Detect which cell encompasses the target text, then output its (x, y) center coordinate. 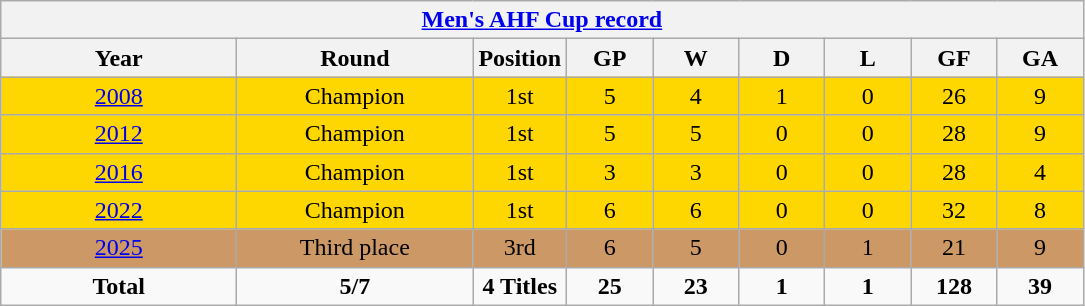
Year (119, 58)
Total (119, 286)
8 (1040, 210)
23 (696, 286)
32 (954, 210)
21 (954, 248)
26 (954, 96)
Men's AHF Cup record (542, 20)
3rd (520, 248)
25 (610, 286)
5/7 (355, 286)
W (696, 58)
2008 (119, 96)
4 Titles (520, 286)
Position (520, 58)
GF (954, 58)
L (868, 58)
39 (1040, 286)
2016 (119, 172)
128 (954, 286)
GP (610, 58)
Third place (355, 248)
2012 (119, 134)
2025 (119, 248)
Round (355, 58)
D (782, 58)
2022 (119, 210)
GA (1040, 58)
